Return [X, Y] of the center of cell containing provided text 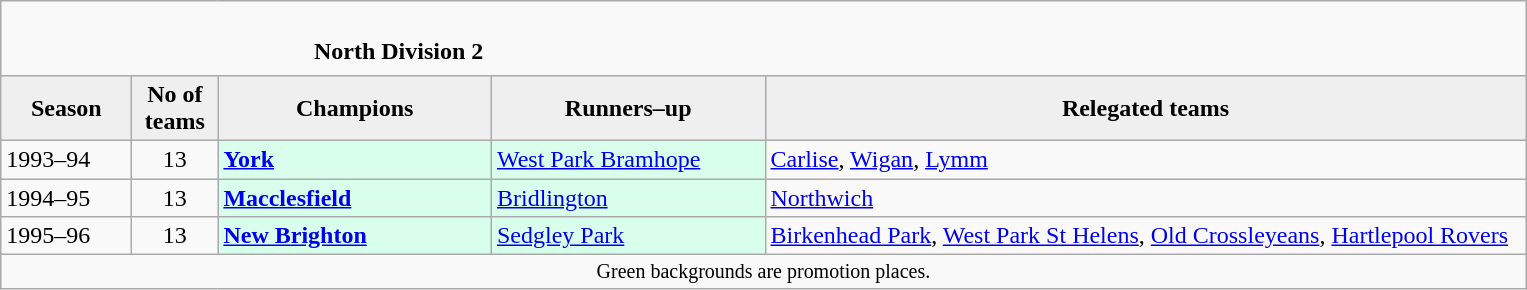
1993–94 [66, 159]
Bridlington [628, 197]
Season [66, 108]
New Brighton [355, 236]
1995–96 [66, 236]
West Park Bramhope [628, 159]
Sedgley Park [628, 236]
York [355, 159]
Northwich [1146, 197]
Runners–up [628, 108]
Macclesfield [355, 197]
Green backgrounds are promotion places. [764, 272]
Carlise, Wigan, Lymm [1146, 159]
Champions [355, 108]
Birkenhead Park, West Park St Helens, Old Crossleyeans, Hartlepool Rovers [1146, 236]
1994–95 [66, 197]
Relegated teams [1146, 108]
No of teams [175, 108]
